Locate the cell with the specified text and output its [x, y] center coordinate. 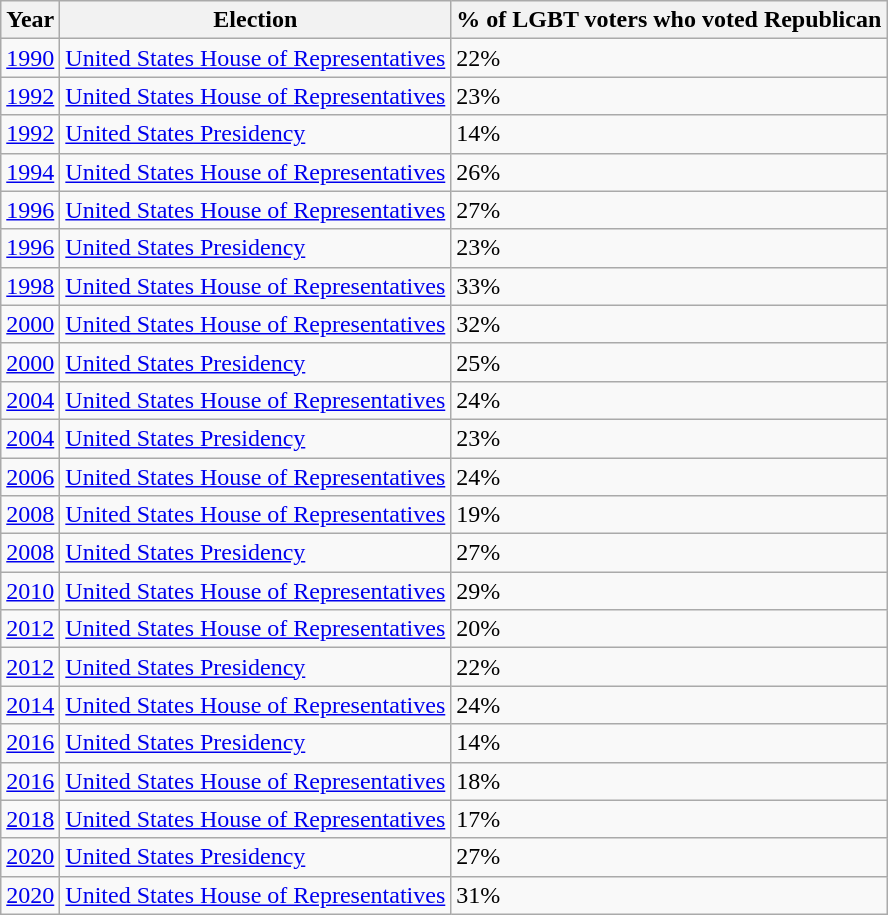
1990 [30, 58]
1994 [30, 172]
18% [669, 781]
Election [256, 20]
2018 [30, 819]
31% [669, 895]
19% [669, 515]
2006 [30, 477]
32% [669, 324]
17% [669, 819]
% of LGBT voters who voted Republican [669, 20]
20% [669, 629]
Year [30, 20]
2014 [30, 705]
33% [669, 286]
29% [669, 591]
1998 [30, 286]
26% [669, 172]
25% [669, 362]
2010 [30, 591]
